For the text-containing cell, return its midpoint in (X, Y) coordinate format. 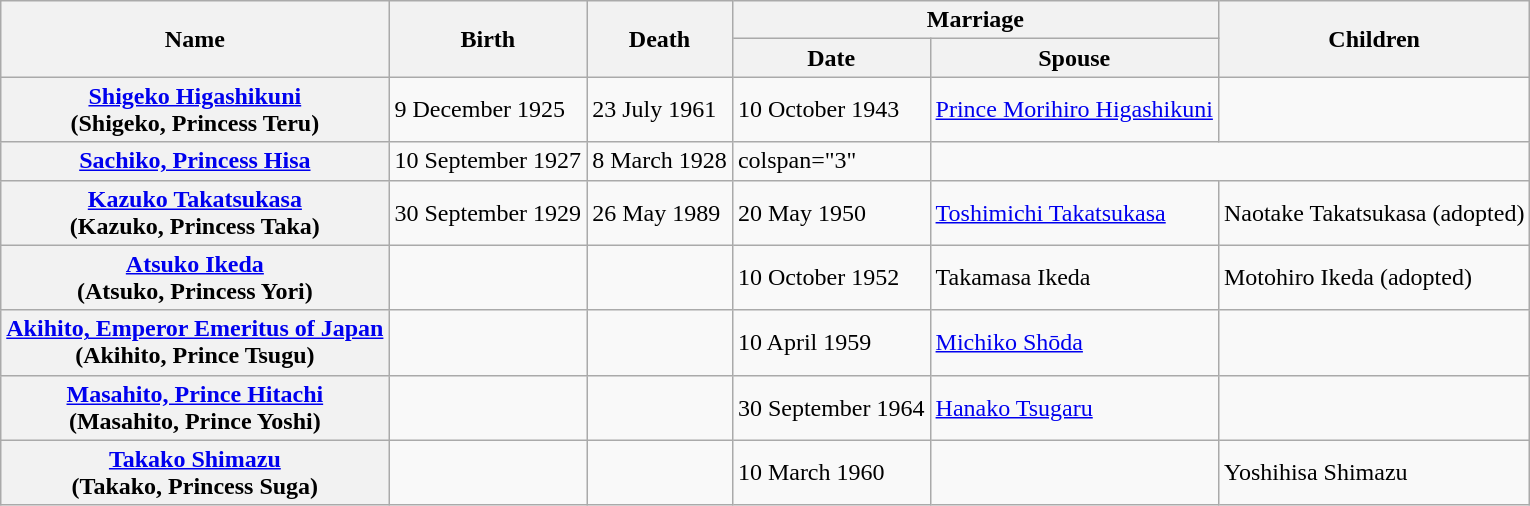
Masahito, Prince Hitachi(Masahito, Prince Yoshi) (195, 408)
30 September 1964 (831, 408)
Yoshihisa Shimazu (1374, 472)
Spouse (1074, 58)
Death (660, 39)
Hanako Tsugaru (1074, 408)
colspan="3" (831, 161)
Takako Shimazu(Takako, Princess Suga) (195, 472)
Toshimichi Takatsukasa (1074, 212)
Takamasa Ikeda (1074, 278)
Prince Morihiro Higashikuni (1074, 110)
26 May 1989 (660, 212)
10 October 1952 (831, 278)
10 April 1959 (831, 342)
Shigeko Higashikuni(Shigeko, Princess Teru) (195, 110)
10 September 1927 (488, 161)
Atsuko Ikeda(Atsuko, Princess Yori) (195, 278)
Date (831, 58)
10 October 1943 (831, 110)
Akihito, Emperor Emeritus of Japan(Akihito, Prince Tsugu) (195, 342)
Children (1374, 39)
Motohiro Ikeda (adopted) (1374, 278)
Michiko Shōda (1074, 342)
10 March 1960 (831, 472)
Sachiko, Princess Hisa (195, 161)
23 July 1961 (660, 110)
30 September 1929 (488, 212)
8 March 1928 (660, 161)
20 May 1950 (831, 212)
Birth (488, 39)
Naotake Takatsukasa (adopted) (1374, 212)
Marriage (975, 20)
9 December 1925 (488, 110)
Name (195, 39)
Kazuko Takatsukasa(Kazuko, Princess Taka) (195, 212)
